Return the [x, y] coordinate for the center point of the cell that contains the specified text.  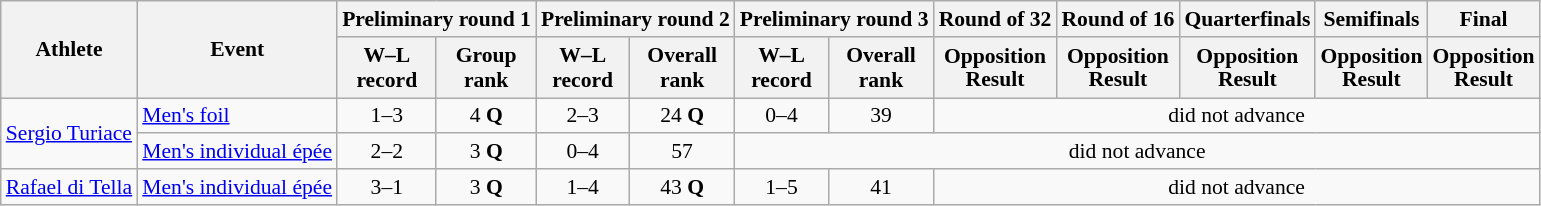
4 Q [486, 116]
Grouprank [486, 68]
24 Q [682, 116]
Final [1483, 19]
2–2 [386, 152]
43 Q [682, 187]
1–5 [782, 187]
1–4 [583, 187]
Sergio Turiace [69, 134]
Preliminary round 2 [636, 19]
Rafael di Tella [69, 187]
Quarterfinals [1247, 19]
41 [880, 187]
Preliminary round 3 [834, 19]
39 [880, 116]
Round of 16 [1118, 19]
Men's foil [237, 116]
57 [682, 152]
Athlete [69, 50]
1–3 [386, 116]
2–3 [583, 116]
Round of 32 [996, 19]
Preliminary round 1 [436, 19]
3–1 [386, 187]
Event [237, 50]
Semifinals [1371, 19]
